Return the (x, y) coordinate for the center point of the cell that contains the specified text.  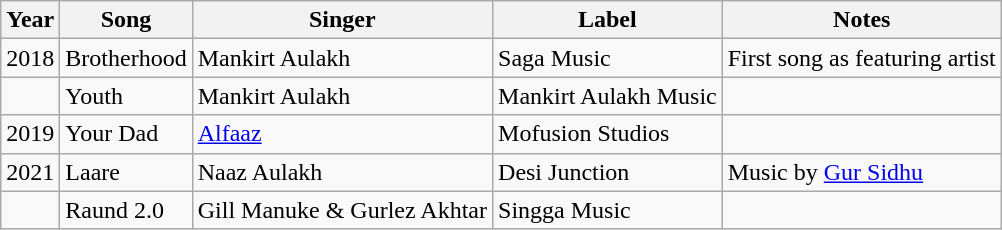
2021 (30, 172)
Song (126, 20)
Your Dad (126, 134)
Alfaaz (342, 134)
Mofusion Studios (608, 134)
Label (608, 20)
Music by Gur Sidhu (862, 172)
First song as featuring artist (862, 58)
Desi Junction (608, 172)
Year (30, 20)
Singer (342, 20)
Youth (126, 96)
Raund 2.0 (126, 210)
Laare (126, 172)
Notes (862, 20)
Singga Music (608, 210)
Mankirt Aulakh Music (608, 96)
2019 (30, 134)
2018 (30, 58)
Brotherhood (126, 58)
Saga Music (608, 58)
Naaz Aulakh (342, 172)
Gill Manuke & Gurlez Akhtar (342, 210)
